Detect which cell encompasses the target text, then output its (X, Y) center coordinate. 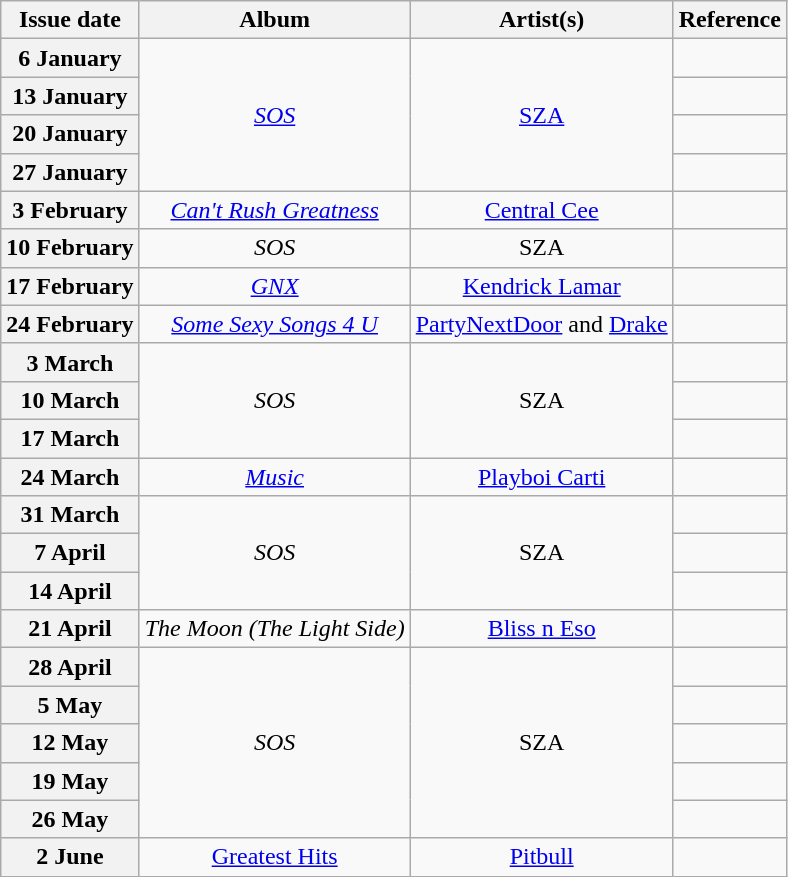
Greatest Hits (274, 857)
10 February (70, 248)
Album (274, 20)
31 March (70, 515)
3 March (70, 362)
17 February (70, 286)
Music (274, 477)
24 February (70, 324)
19 May (70, 781)
20 January (70, 134)
Central Cee (542, 210)
10 March (70, 400)
12 May (70, 743)
Issue date (70, 20)
21 April (70, 629)
24 March (70, 477)
Bliss n Eso (542, 629)
2 June (70, 857)
PartyNextDoor and Drake (542, 324)
Reference (730, 20)
The Moon (The Light Side) (274, 629)
Playboi Carti (542, 477)
Pitbull (542, 857)
3 February (70, 210)
13 January (70, 96)
26 May (70, 819)
Some Sexy Songs 4 U (274, 324)
GNX (274, 286)
14 April (70, 591)
27 January (70, 172)
Can't Rush Greatness (274, 210)
5 May (70, 705)
6 January (70, 58)
Artist(s) (542, 20)
17 March (70, 438)
7 April (70, 553)
Kendrick Lamar (542, 286)
28 April (70, 667)
